Detect which cell encompasses the target text, then output its [X, Y] center coordinate. 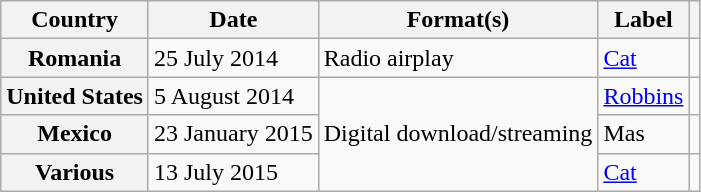
Various [75, 172]
5 August 2014 [233, 96]
Country [75, 20]
25 July 2014 [233, 58]
13 July 2015 [233, 172]
Label [644, 20]
Robbins [644, 96]
Mexico [75, 134]
Digital download/streaming [458, 134]
Date [233, 20]
Romania [75, 58]
Mas [644, 134]
Format(s) [458, 20]
Radio airplay [458, 58]
United States [75, 96]
23 January 2015 [233, 134]
